Search for the cell housing the specified text and yield its (X, Y) center coordinate. 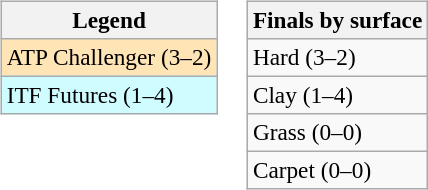
Grass (0–0) (337, 133)
ITF Futures (1–4) (108, 95)
Hard (3–2) (337, 57)
Carpet (0–0) (337, 171)
Legend (108, 20)
Clay (1–4) (337, 95)
Finals by surface (337, 20)
ATP Challenger (3–2) (108, 57)
